Provide the [x, y] coordinate of the cell's center where the given text is located.  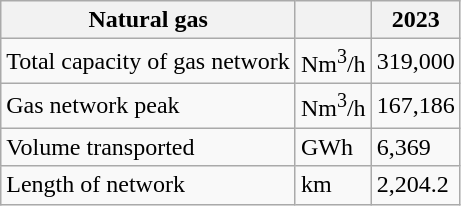
km [333, 185]
Gas network peak [148, 106]
Natural gas [148, 20]
2,204.2 [416, 185]
Length of network [148, 185]
Total capacity of gas network [148, 62]
319,000 [416, 62]
Volume transported [148, 147]
2023 [416, 20]
GWh [333, 147]
167,186 [416, 106]
6,369 [416, 147]
